Detect which cell encompasses the target text, then output its [X, Y] center coordinate. 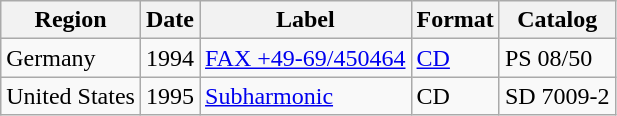
Germany [71, 58]
Format [455, 20]
Region [71, 20]
Catalog [557, 20]
Subharmonic [306, 96]
SD 7009-2 [557, 96]
FAX +49-69/450464 [306, 58]
1995 [170, 96]
PS 08/50 [557, 58]
United States [71, 96]
Date [170, 20]
1994 [170, 58]
Label [306, 20]
